For the text-containing cell, return its midpoint in (x, y) coordinate format. 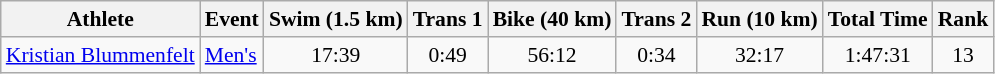
Trans 1 (448, 19)
Rank (964, 19)
Kristian Blummenfelt (100, 55)
17:39 (336, 55)
32:17 (759, 55)
Total Time (878, 19)
Swim (1.5 km) (336, 19)
Bike (40 km) (552, 19)
0:34 (656, 55)
Run (10 km) (759, 19)
Athlete (100, 19)
Trans 2 (656, 19)
1:47:31 (878, 55)
Event (232, 19)
13 (964, 55)
56:12 (552, 55)
Men's (232, 55)
0:49 (448, 55)
